Return (X, Y) of the center of cell containing provided text 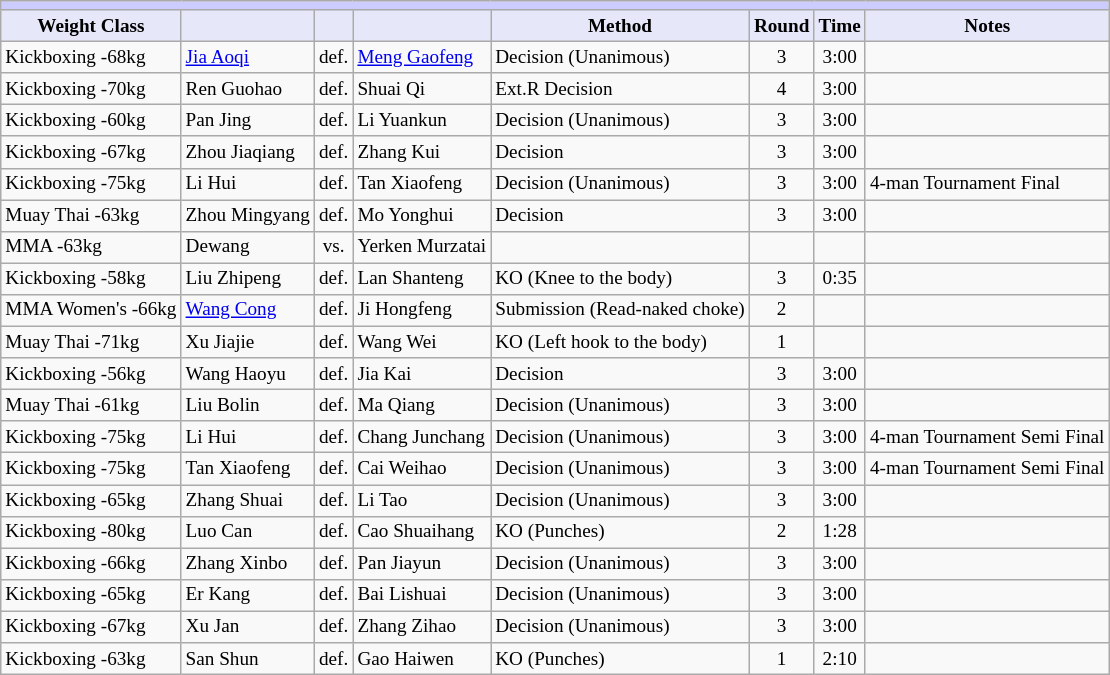
KO (Left hook to the body) (620, 342)
Lan Shanteng (422, 279)
Kickboxing -56kg (91, 374)
Jia Kai (422, 374)
Kickboxing -60kg (91, 121)
Shuai Qi (422, 89)
MMA -63kg (91, 247)
Pan Jing (248, 121)
Cao Shuaihang (422, 532)
Jia Aoqi (248, 57)
Muay Thai -71kg (91, 342)
Dewang (248, 247)
Xu Jan (248, 627)
4 (782, 89)
Liu Bolin (248, 405)
2:10 (840, 658)
Kickboxing -80kg (91, 532)
Kickboxing -66kg (91, 564)
vs. (333, 247)
4-man Tournament Final (987, 184)
Wang Cong (248, 310)
Er Kang (248, 595)
Weight Class (91, 26)
Round (782, 26)
Pan Jiayun (422, 564)
Xu Jiajie (248, 342)
Zhou Mingyang (248, 216)
MMA Women's -66kg (91, 310)
Kickboxing -63kg (91, 658)
Wang Haoyu (248, 374)
Wang Wei (422, 342)
Yerken Murzatai (422, 247)
San Shun (248, 658)
Muay Thai -61kg (91, 405)
Kickboxing -58kg (91, 279)
Gao Haiwen (422, 658)
Ji Hongfeng (422, 310)
Luo Can (248, 532)
Cai Weihao (422, 469)
Muay Thai -63kg (91, 216)
Zhang Zihao (422, 627)
1:28 (840, 532)
Zhou Jiaqiang (248, 152)
Ext.R Decision (620, 89)
Ren Guohao (248, 89)
Submission (Read-naked choke) (620, 310)
Notes (987, 26)
Kickboxing -70kg (91, 89)
0:35 (840, 279)
Li Yuankun (422, 121)
Mo Yonghui (422, 216)
Chang Junchang (422, 437)
Zhang Shuai (248, 500)
Zhang Xinbo (248, 564)
Liu Zhipeng (248, 279)
Bai Lishuai (422, 595)
Time (840, 26)
Method (620, 26)
Kickboxing -68kg (91, 57)
Meng Gaofeng (422, 57)
KO (Knee to the body) (620, 279)
Ma Qiang (422, 405)
Li Tao (422, 500)
Zhang Kui (422, 152)
